Provide the [X, Y] coordinate of the cell's center where the given text is located.  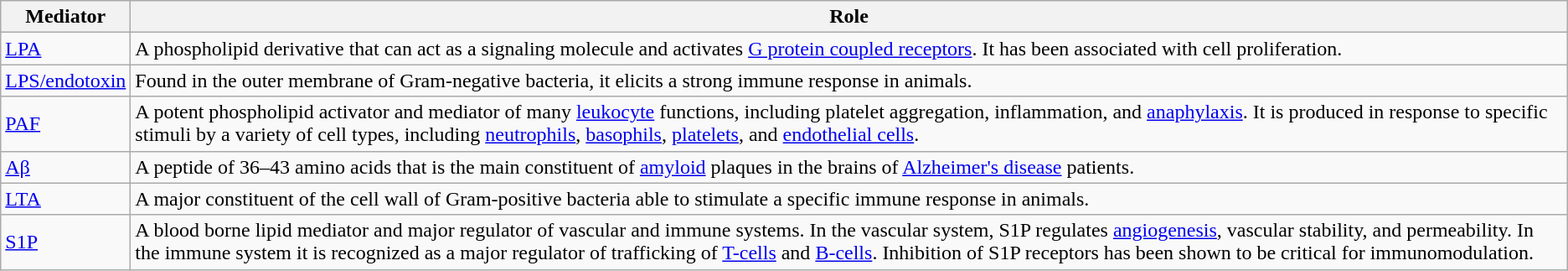
Found in the outer membrane of Gram-negative bacteria, it elicits a strong immune response in animals. [849, 81]
PAF [65, 124]
Mediator [65, 17]
LPA [65, 49]
A major constituent of the cell wall of Gram-positive bacteria able to stimulate a specific immune response in animals. [849, 199]
Aβ [65, 167]
Role [849, 17]
LPS/endotoxin [65, 81]
A peptide of 36–43 amino acids that is the main constituent of amyloid plaques in the brains of Alzheimer's disease patients. [849, 167]
S1P [65, 242]
LTA [65, 199]
